Pinpoint the cell where the given text exists, returning its (x, y) midpoint coordinate. 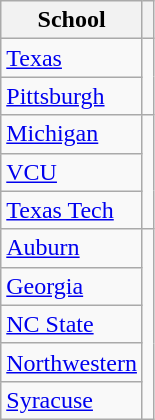
NC State (72, 324)
VCU (72, 172)
Northwestern (72, 362)
Auburn (72, 248)
Texas (72, 58)
Syracuse (72, 400)
Michigan (72, 134)
Texas Tech (72, 210)
School (72, 20)
Pittsburgh (72, 96)
Georgia (72, 286)
